Extract the (x, y) coordinate from the center of the cell holding the provided text.  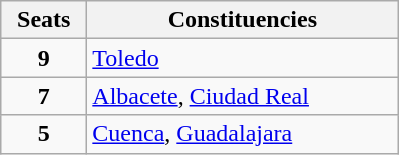
5 (44, 134)
Cuenca, Guadalajara (242, 134)
9 (44, 58)
Albacete, Ciudad Real (242, 96)
Constituencies (242, 20)
7 (44, 96)
Seats (44, 20)
Toledo (242, 58)
